Provide the (X, Y) coordinate of the cell's center where the given text is located.  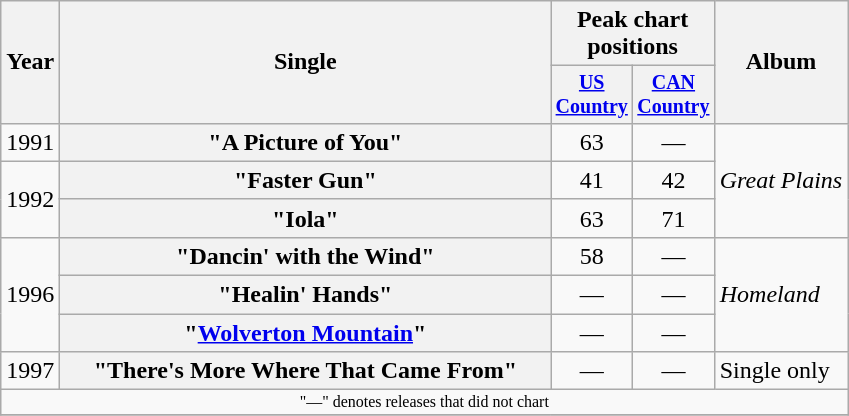
1997 (30, 371)
"Faster Gun" (306, 180)
Homeland (781, 294)
CAN Country (674, 94)
42 (674, 180)
"Wolverton Mountain" (306, 333)
Single only (781, 371)
"—" denotes releases that did not chart (424, 402)
71 (674, 218)
1991 (30, 142)
58 (592, 256)
"Dancin' with the Wind" (306, 256)
Great Plains (781, 180)
"There's More Where That Came From" (306, 371)
Album (781, 62)
1992 (30, 199)
US Country (592, 94)
"Iola" (306, 218)
"A Picture of You" (306, 142)
"Healin' Hands" (306, 295)
Single (306, 62)
Peak chartpositions (632, 34)
Year (30, 62)
41 (592, 180)
1996 (30, 294)
